Detect which cell encompasses the target text, then output its [X, Y] center coordinate. 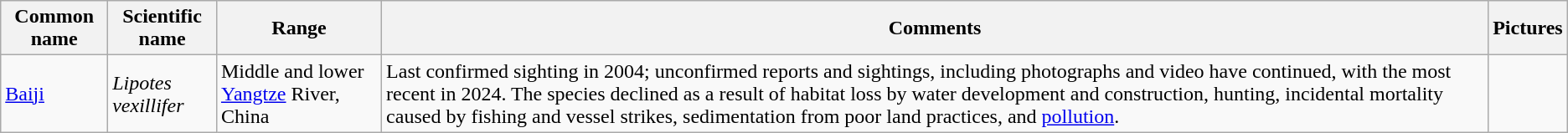
Comments [935, 28]
Lipotes vexillifer [162, 94]
Range [298, 28]
Pictures [1528, 28]
Scientific name [162, 28]
Common name [54, 28]
Baiji [54, 94]
Middle and lower Yangtze River, China [298, 94]
